Pinpoint the cell where the given text exists, returning its [X, Y] midpoint coordinate. 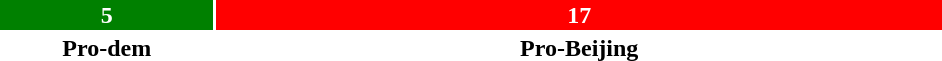
17 [579, 15]
5 [106, 15]
